Identify which cell holds the provided text, then report its (x, y) central coordinate. 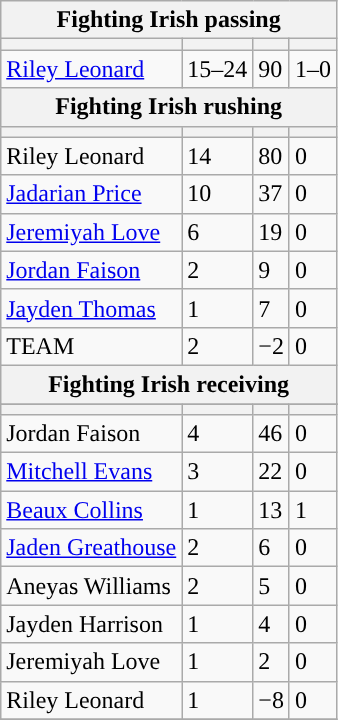
80 (272, 156)
7 (272, 308)
TEAM (92, 346)
10 (218, 194)
Mitchell Evans (92, 472)
19 (272, 232)
Beaux Collins (92, 510)
15–24 (218, 69)
−8 (272, 700)
Jadarian Price (92, 194)
37 (272, 194)
Jayden Harrison (92, 624)
46 (272, 434)
Fighting Irish receiving (169, 384)
Aneyas Williams (92, 586)
90 (272, 69)
Jaden Greathouse (92, 548)
5 (272, 586)
1–0 (312, 69)
9 (272, 270)
Fighting Irish rushing (169, 107)
−2 (272, 346)
3 (218, 472)
22 (272, 472)
Jayden Thomas (92, 308)
13 (272, 510)
14 (218, 156)
Fighting Irish passing (169, 20)
